Scan for the cell matching the given text and deliver its [x, y] coordinate at center. 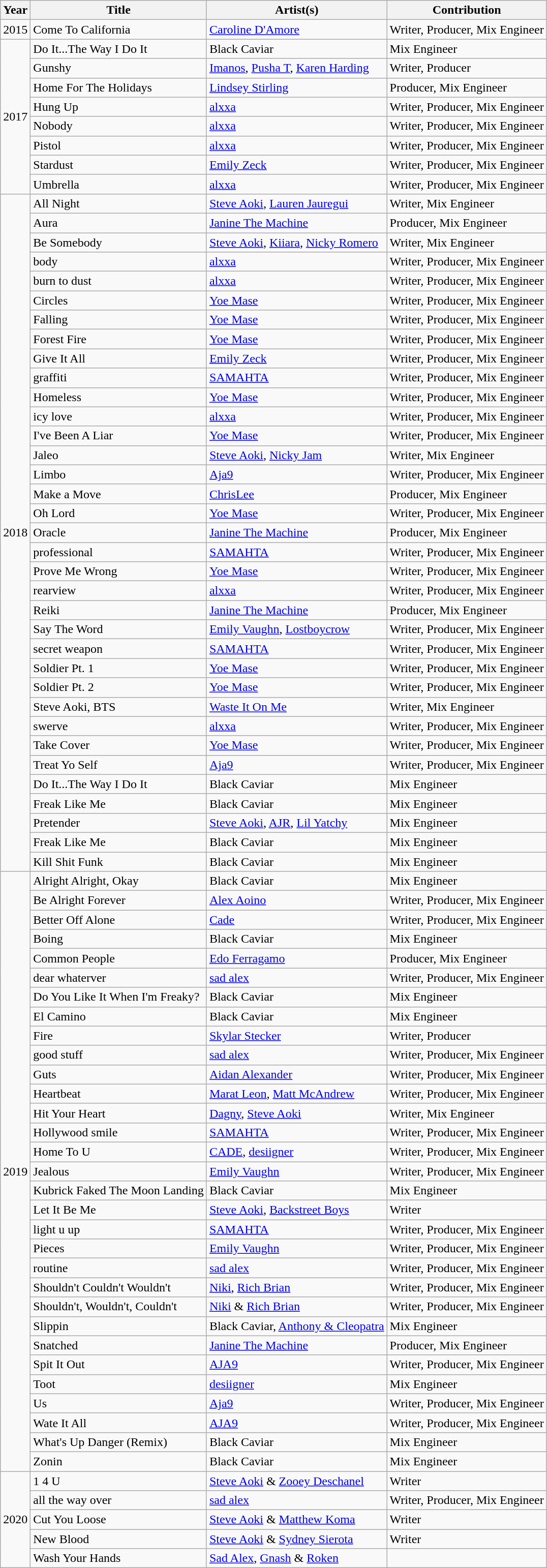
icy love [119, 416]
2020 [15, 1520]
Alright Alright, Okay [119, 881]
CADE, desiigner [297, 1152]
Artist(s) [297, 10]
Steve Aoki, BTS [119, 707]
professional [119, 552]
Title [119, 10]
Make a Move [119, 494]
Soldier Pt. 2 [119, 687]
Wate It All [119, 1423]
Oracle [119, 532]
Oh Lord [119, 513]
Sad Alex, Gnash & Roken [297, 1558]
2019 [15, 1171]
all the way over [119, 1500]
New Blood [119, 1539]
Steve Aoki, Nicky Jam [297, 455]
Contribution [467, 10]
Edo Ferragamo [297, 958]
Nobody [119, 126]
Hit Your Heart [119, 1113]
Steve Aoki, Backstreet Boys [297, 1210]
burn to dust [119, 281]
Shouldn't, Wouldn't, Couldn't [119, 1307]
Snatched [119, 1345]
Steve Aoki & Matthew Koma [297, 1520]
Better Off Alone [119, 920]
Be Somebody [119, 243]
graffiti [119, 378]
Spit It Out [119, 1365]
Steve Aoki, Lauren Jauregui [297, 203]
rearview [119, 591]
Common People [119, 958]
Be Alright Forever [119, 900]
Lindsey Stirling [297, 87]
Aidan Alexander [297, 1074]
Home To U [119, 1152]
Guts [119, 1074]
Take Cover [119, 745]
Black Caviar, Anthony & Cleopatra [297, 1326]
Kubrick Faked The Moon Landing [119, 1191]
2018 [15, 532]
Cut You Loose [119, 1520]
2017 [15, 116]
Niki & Rich Brian [297, 1307]
Boing [119, 939]
Limbo [119, 474]
desiigner [297, 1384]
Emily Vaughn, Lostboycrow [297, 629]
body [119, 262]
Pretender [119, 823]
light u up [119, 1229]
Steve Aoki, AJR, Lil Yatchy [297, 823]
Homeless [119, 397]
Steve Aoki, Kiiara, Nicky Romero [297, 243]
Heartbeat [119, 1094]
Kill Shit Funk [119, 862]
Wash Your Hands [119, 1558]
Imanos, Pusha T, Karen Harding [297, 68]
Toot [119, 1384]
secret weapon [119, 649]
Dagny, Steve Aoki [297, 1113]
ChrisLee [297, 494]
Reiki [119, 610]
Year [15, 10]
I've Been A Liar [119, 436]
Soldier Pt. 1 [119, 668]
Slippin [119, 1326]
Do You Like It When I'm Freaky? [119, 997]
Pieces [119, 1249]
Jealous [119, 1171]
Steve Aoki & Zooey Deschanel [297, 1481]
Gunshy [119, 68]
Jaleo [119, 455]
1 4 U [119, 1481]
Steve Aoki & Sydney Sierota [297, 1539]
2015 [15, 29]
Falling [119, 320]
Stardust [119, 165]
Waste It On Me [297, 707]
Hollywood smile [119, 1132]
good stuff [119, 1055]
Aura [119, 223]
Fire [119, 1036]
Hung Up [119, 107]
Pistol [119, 145]
All Night [119, 203]
Niki, Rich Brian [297, 1287]
routine [119, 1268]
What's Up Danger (Remix) [119, 1442]
Prove Me Wrong [119, 571]
Us [119, 1403]
El Camino [119, 1016]
Shouldn't Couldn't Wouldn't [119, 1287]
Cade [297, 920]
Circles [119, 300]
Home For The Holidays [119, 87]
Come To California [119, 29]
Let It Be Me [119, 1210]
Give It All [119, 358]
Treat Yo Self [119, 765]
Alex Aoino [297, 900]
Say The Word [119, 629]
swerve [119, 726]
Caroline D'Amore [297, 29]
dear whaterver [119, 978]
Marat Leon, Matt McAndrew [297, 1094]
Forest Fire [119, 339]
Zonin [119, 1461]
Skylar Stecker [297, 1036]
Umbrella [119, 184]
